Return the (X, Y) coordinate for the center point of the cell that contains the specified text.  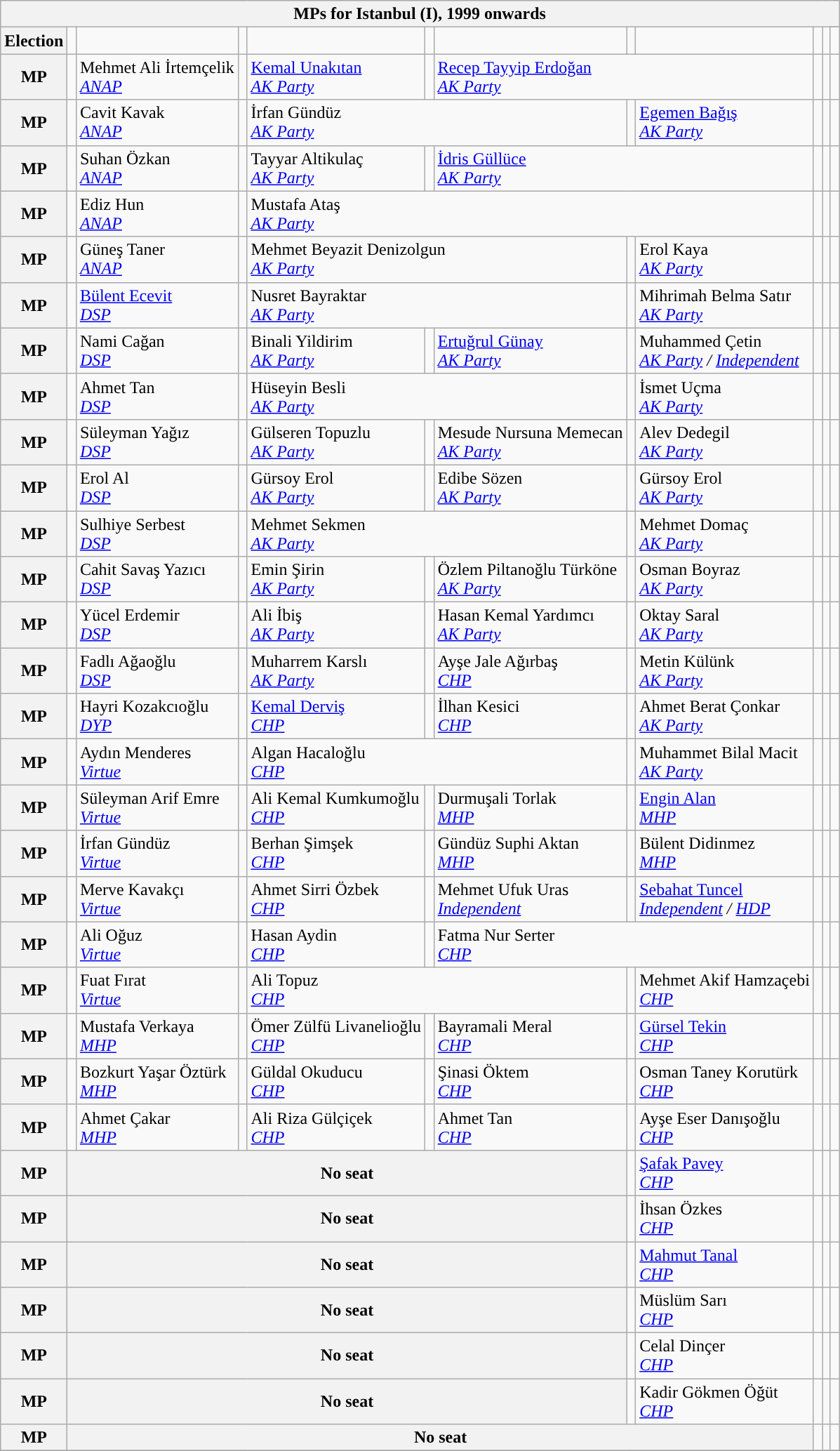
Mehmet Ali İrtemçelikANAP (157, 77)
İlhan KesiciCHP (531, 716)
Ayşe Jale AğırbaşCHP (531, 671)
Tayyar AltikulaçAK Party (336, 168)
Election (34, 41)
Güneş TanerANAP (157, 260)
Cavit KavakANAP (157, 122)
Ahmet TanDSP (157, 396)
Gündüz Suphi AktanMHP (531, 854)
Müslüm SarıCHP (725, 1310)
Mahmut TanalCHP (725, 1264)
Mehmet SekmenAK Party (436, 534)
Mustafa AtaşAK Party (531, 213)
Ahmet Berat ÇonkarAK Party (725, 716)
Hüseyin BesliAK Party (436, 396)
Mehmet DomaçAK Party (725, 534)
Metin KülünkAK Party (725, 671)
Fatma Nur SerterCHP (623, 945)
Nusret BayraktarAK Party (436, 305)
Fadlı AğaoğluDSP (157, 671)
Celal DinçerCHP (725, 1356)
Egemen BağışAK Party (725, 122)
Mehmet Ufuk UrasIndependent (531, 899)
Ahmet Sirri ÖzbekCHP (336, 899)
Kemal DervişCHP (336, 716)
Engin AlanMHP (725, 807)
İdris GüllüceAK Party (623, 168)
Erol AlDSP (157, 487)
Bülent EcevitDSP (157, 305)
İsmet UçmaAK Party (725, 396)
Binali YildirimAK Party (336, 351)
Ali TopuzCHP (436, 990)
Hayri KozakcıoğluDYP (157, 716)
Kemal UnakıtanAK Party (336, 77)
MPs for Istanbul (I), 1999 onwards (420, 14)
İhsan ÖzkesCHP (725, 1219)
Bülent DidinmezMHP (725, 854)
Muhammed ÇetinAK Party / Independent (725, 351)
Muharrem KarslıAK Party (336, 671)
Mihrimah Belma SatırAK Party (725, 305)
Nami CağanDSP (157, 351)
Berhan ŞimşekCHP (336, 854)
Bayramali MeralCHP (531, 1036)
Ahmet ÇakarMHP (157, 1127)
Ali Kemal KumkumoğluCHP (336, 807)
Aydın MenderesVirtue (157, 762)
Şinasi ÖktemCHP (531, 1081)
Ediz HunANAP (157, 213)
İrfan GündüzVirtue (157, 854)
Kadir Gökmen ÖğütCHP (725, 1401)
Hasan AydinCHP (336, 945)
Ali OğuzVirtue (157, 945)
Ömer Zülfü LivanelioğluCHP (336, 1036)
Osman Taney KorutürkCHP (725, 1081)
Algan HacaloğluCHP (436, 762)
Emin ŞirinAK Party (336, 580)
Osman BoyrazAK Party (725, 580)
Suhan ÖzkanANAP (157, 168)
Merve KavakçıVirtue (157, 899)
Hasan Kemal YardımcıAK Party (531, 625)
Bozkurt Yaşar ÖztürkMHP (157, 1081)
Gürsel TekinCHP (725, 1036)
Mehmet Akif HamzaçebiCHP (725, 990)
Şafak PaveyCHP (725, 1172)
Oktay SaralAK Party (725, 625)
İrfan GündüzAK Party (436, 122)
Ali Riza GülçiçekCHP (336, 1127)
Erol KayaAK Party (725, 260)
Özlem Piltanoğlu TürköneAK Party (531, 580)
Mesude Nursuna MemecanAK Party (531, 442)
Ayşe Eser DanışoğluCHP (725, 1127)
Fuat FıratVirtue (157, 990)
Durmuşali TorlakMHP (531, 807)
Sulhiye SerbestDSP (157, 534)
Cahit Savaş YazıcıDSP (157, 580)
Sebahat TuncelIndependent / HDP (725, 899)
Ali İbişAK Party (336, 625)
Mehmet Beyazit DenizolgunAK Party (436, 260)
Edibe SözenAK Party (531, 487)
Alev DedegilAK Party (725, 442)
Muhammet Bilal MacitAK Party (725, 762)
Gülseren TopuzluAK Party (336, 442)
Ertuğrul GünayAK Party (531, 351)
Ahmet TanCHP (531, 1127)
Yücel ErdemirDSP (157, 625)
Güldal OkuducuCHP (336, 1081)
Süleyman Arif EmreVirtue (157, 807)
Süleyman YağızDSP (157, 442)
Recep Tayyip ErdoğanAK Party (623, 77)
Mustafa VerkayaMHP (157, 1036)
